Detect which cell encompasses the target text, then output its [X, Y] center coordinate. 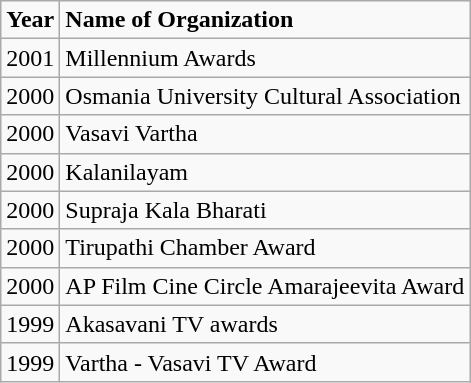
Osmania University Cultural Association [265, 96]
Vasavi Vartha [265, 134]
AP Film Cine Circle Amarajeevita Award [265, 286]
Vartha - Vasavi TV Award [265, 362]
Akasavani TV awards [265, 324]
2001 [30, 58]
Year [30, 20]
Kalanilayam [265, 172]
Tirupathi Chamber Award [265, 248]
Name of Organization [265, 20]
Millennium Awards [265, 58]
Supraja Kala Bharati [265, 210]
